Return (x, y) of the center of cell containing provided text 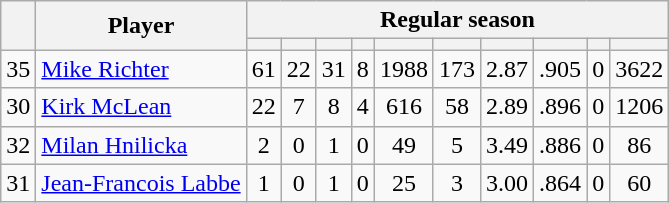
7 (298, 107)
58 (456, 107)
.886 (560, 145)
5 (456, 145)
Jean-Francois Labbe (141, 183)
Milan Hnilicka (141, 145)
61 (264, 69)
Kirk McLean (141, 107)
32 (18, 145)
.864 (560, 183)
.905 (560, 69)
3622 (640, 69)
Player (141, 26)
3 (456, 183)
86 (640, 145)
4 (362, 107)
Regular season (458, 20)
1988 (404, 69)
173 (456, 69)
60 (640, 183)
3.00 (508, 183)
3.49 (508, 145)
2.87 (508, 69)
Mike Richter (141, 69)
.896 (560, 107)
2.89 (508, 107)
1206 (640, 107)
30 (18, 107)
616 (404, 107)
25 (404, 183)
35 (18, 69)
49 (404, 145)
2 (264, 145)
